Find where the given text appears and provide that cell's center as [X, Y] coordinate. 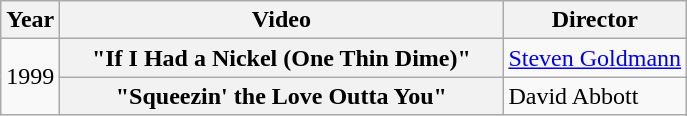
1999 [30, 77]
Director [595, 20]
Video [282, 20]
"If I Had a Nickel (One Thin Dime)" [282, 58]
Year [30, 20]
Steven Goldmann [595, 58]
"Squeezin' the Love Outta You" [282, 96]
David Abbott [595, 96]
